Capture the cell that displays the provided text and extract its [x, y] central coordinate. 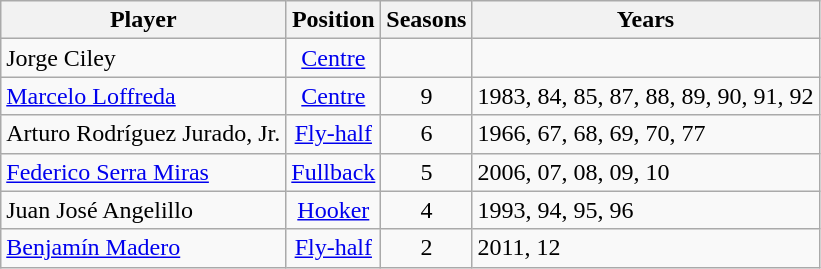
Hooker [334, 210]
1993, 94, 95, 96 [646, 210]
Years [646, 20]
Arturo Rodríguez Jurado, Jr. [144, 134]
Position [334, 20]
Fullback [334, 172]
Juan José Angelillo [144, 210]
2011, 12 [646, 248]
9 [426, 96]
2 [426, 248]
1966, 67, 68, 69, 70, 77 [646, 134]
4 [426, 210]
6 [426, 134]
Benjamín Madero [144, 248]
Marcelo Loffreda [144, 96]
Federico Serra Miras [144, 172]
Jorge Ciley [144, 58]
5 [426, 172]
2006, 07, 08, 09, 10 [646, 172]
Player [144, 20]
Seasons [426, 20]
1983, 84, 85, 87, 88, 89, 90, 91, 92 [646, 96]
